Find where the given text appears and provide that cell's center as [X, Y] coordinate. 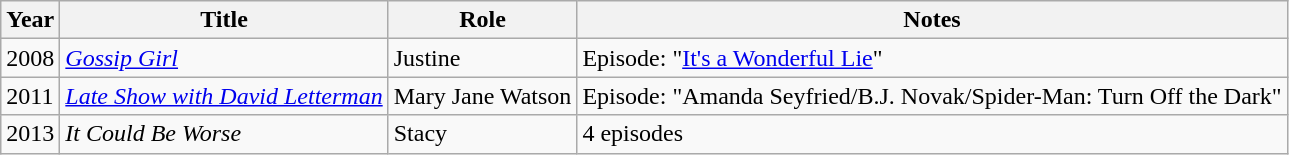
4 episodes [932, 134]
Gossip Girl [224, 58]
Role [482, 20]
Justine [482, 58]
2011 [30, 96]
Title [224, 20]
Mary Jane Watson [482, 96]
Notes [932, 20]
Year [30, 20]
Late Show with David Letterman [224, 96]
Episode: "Amanda Seyfried/B.J. Novak/Spider-Man: Turn Off the Dark" [932, 96]
2013 [30, 134]
It Could Be Worse [224, 134]
2008 [30, 58]
Episode: "It's a Wonderful Lie" [932, 58]
Stacy [482, 134]
